For the text-containing cell, return its midpoint in [X, Y] coordinate format. 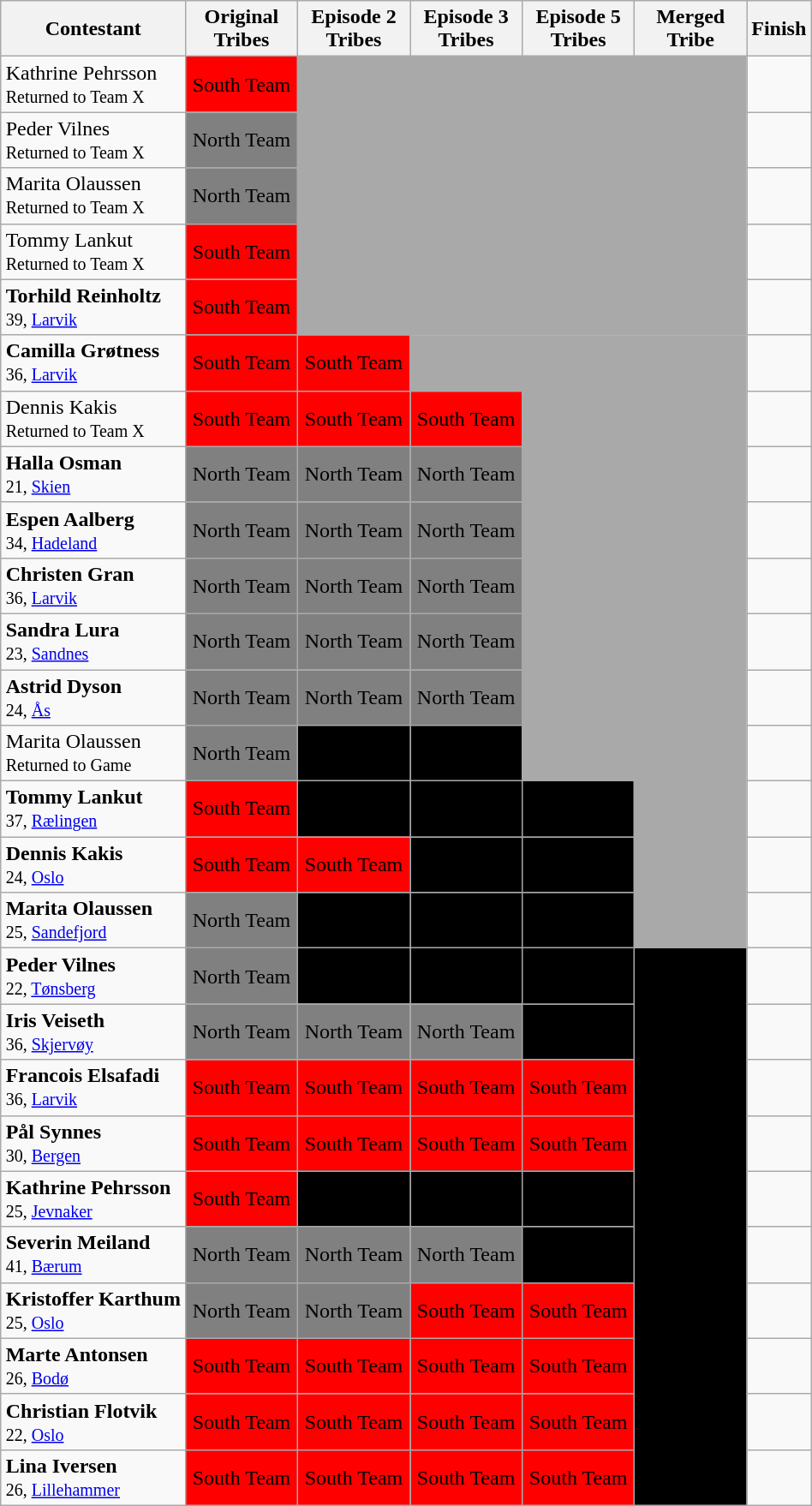
Marte Antonsen26, Bodø [93, 1366]
Kristoffer Karthum25, Oslo [93, 1311]
Marita OlaussenReturned to Game [93, 754]
Astrid Dyson24, Ås [93, 697]
Francois Elsafadi36, Larvik [93, 1088]
Tommy Lankut37, Rælingen [93, 809]
Episode 3Tribes [466, 29]
Kathrine PehrssonReturned to Team X [93, 84]
Kathrine Pehrsson25, Jevnaker [93, 1199]
Peder VilnesReturned to Team X [93, 140]
Tommy LankutReturned to Team X [93, 252]
Marita Olaussen25, Sandefjord [93, 920]
Lina Iversen26, Lillehammer [93, 1477]
Severin Meiland41, Bærum [93, 1254]
Iris Veiseth36, Skjervøy [93, 1031]
Robinson [690, 1227]
Contestant [93, 29]
Halla Osman21, Skien [93, 475]
Merged Tribe [690, 29]
Dennis Kakis24, Oslo [93, 865]
OriginalTribes [242, 29]
Finish [779, 29]
Camilla Grøtness36, Larvik [93, 363]
Peder Vilnes22, Tønsberg [93, 977]
Episode 5Tribes [579, 29]
Christian Flotvik22, Oslo [93, 1422]
Espen Aalberg34, Hadeland [93, 529]
Christen Gran36, Larvik [93, 586]
Torhild Reinholtz39, Larvik [93, 307]
Dennis KakisReturned to Team X [93, 418]
Episode 2Tribes [353, 29]
Pål Synnes30, Bergen [93, 1143]
Marita OlaussenReturned to Team X [93, 195]
Sandra Lura23, Sandnes [93, 641]
